Extract the [x, y] coordinate from the center of the cell holding the provided text.  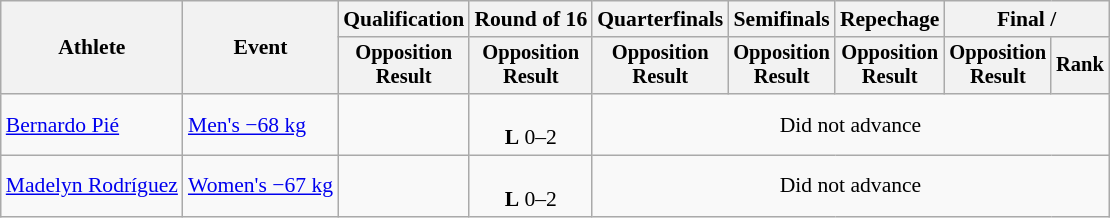
Men's −68 kg [260, 124]
Final / [1027, 19]
Semifinals [782, 19]
Quarterfinals [660, 19]
Event [260, 48]
Repechage [890, 19]
Athlete [92, 48]
Qualification [404, 19]
Rank [1080, 66]
Bernardo Pié [92, 124]
Round of 16 [530, 19]
Women's −67 kg [260, 186]
Madelyn Rodríguez [92, 186]
